Determine the (x, y) coordinate at the center of the cell enclosing the given text.  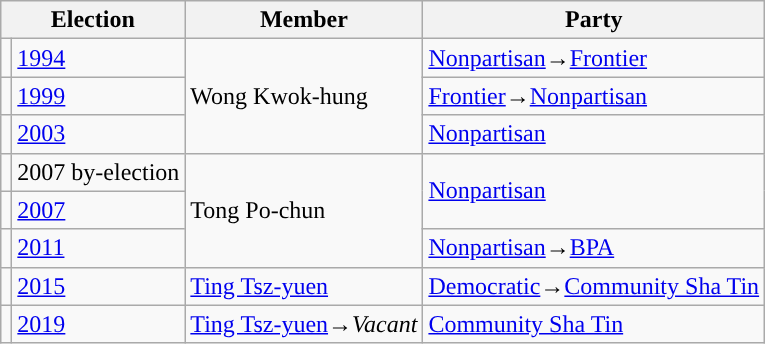
Democratic→Community Sha Tin (594, 286)
Ting Tsz-yuen→Vacant (304, 324)
1999 (98, 96)
Ting Tsz-yuen (304, 286)
2015 (98, 286)
Frontier→Nonpartisan (594, 96)
2007 (98, 210)
2007 by-election (98, 172)
2003 (98, 134)
Election (93, 20)
Party (594, 20)
Member (304, 20)
1994 (98, 58)
Wong Kwok-hung (304, 96)
Community Sha Tin (594, 324)
2011 (98, 248)
2019 (98, 324)
Tong Po-chun (304, 210)
Nonpartisan→Frontier (594, 58)
Nonpartisan→BPA (594, 248)
